Scan for the cell matching the given text and deliver its [X, Y] coordinate at center. 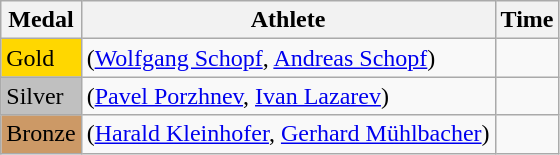
(Wolfgang Schopf, Andreas Schopf) [288, 58]
Time [527, 20]
Gold [41, 58]
(Pavel Porzhnev, Ivan Lazarev) [288, 96]
Bronze [41, 134]
Silver [41, 96]
Medal [41, 20]
(Harald Kleinhofer, Gerhard Mühlbacher) [288, 134]
Athlete [288, 20]
